For the text-containing cell, return its midpoint in (x, y) coordinate format. 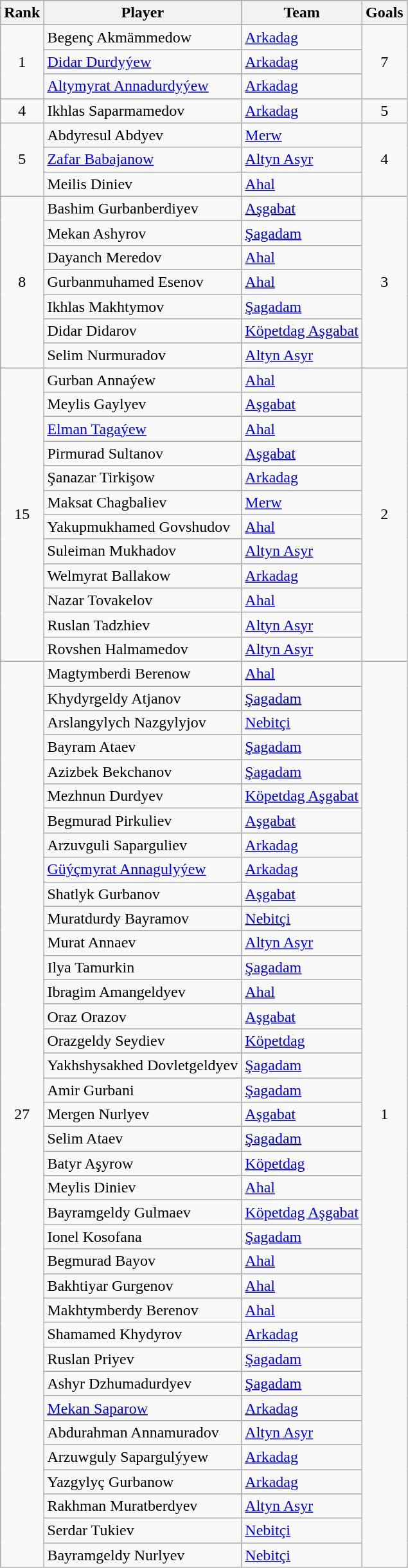
Yazgylyç Gurbanow (143, 1481)
Bakhtiyar Gurgenov (143, 1286)
7 (384, 62)
Mezhnun Durdyev (143, 796)
Oraz Orazov (143, 1016)
15 (22, 515)
Pirmurad Sultanov (143, 453)
Yakhshysakhed Dovletgeldyev (143, 1065)
Elman Tagaýew (143, 429)
Güýçmyrat Annagulyýew (143, 870)
Player (143, 13)
Arzuwguly Sapargulýyew (143, 1457)
Goals (384, 13)
2 (384, 515)
Murat Annaev (143, 943)
Khydyrgeldy Atjanov (143, 698)
Meylis Diniev (143, 1188)
Meilis Diniev (143, 184)
Muratdurdy Bayramov (143, 918)
Shatlyk Gurbanov (143, 894)
Ionel Kosofana (143, 1237)
8 (22, 282)
Meylis Gaylyev (143, 405)
Nazar Tovakelov (143, 600)
Mekan Saparow (143, 1408)
Azizbek Bekchanov (143, 772)
Maksat Chagbaliev (143, 502)
Shamamed Khydyrov (143, 1335)
Bayramgeldy Gulmaev (143, 1212)
Ilya Tamurkin (143, 967)
Zafar Babajanow (143, 160)
Didar Durdyýew (143, 62)
Begmurad Pirkuliev (143, 821)
Ikhlas Makhtymov (143, 307)
Begmurad Bayov (143, 1261)
Serdar Tukiev (143, 1531)
Gurban Annaýew (143, 380)
Rank (22, 13)
Mergen Nurlyev (143, 1115)
Altymyrat Annadurdyýew (143, 86)
Selim Ataev (143, 1139)
Makhtymberdy Berenov (143, 1310)
Gurbanmuhamed Esenov (143, 282)
Bayramgeldy Nurlyev (143, 1555)
Abdyresul Abdyev (143, 135)
Ibragim Amangeldyev (143, 992)
Selim Nurmuradov (143, 356)
Team (302, 13)
Begenç Akmämmedow (143, 37)
Amir Gurbani (143, 1090)
Suleiman Mukhadov (143, 551)
Dayanch Meredov (143, 257)
Ashyr Dzhumadurdyev (143, 1383)
Ruslan Tadzhiev (143, 624)
Didar Didarov (143, 331)
Abdurahman Annamuradov (143, 1432)
Ruslan Priyev (143, 1359)
Rovshen Halmamedov (143, 649)
Bayram Ataev (143, 747)
Welmyrat Ballakow (143, 576)
27 (22, 1114)
Şanazar Tirkişow (143, 478)
3 (384, 282)
Arzuvguli Saparguliev (143, 845)
Magtymberdi Berenow (143, 673)
Orazgeldy Seydiev (143, 1041)
Yakupmukhamed Govshudov (143, 527)
Ikhlas Saparmamedov (143, 111)
Arslangylych Nazgylyjov (143, 723)
Mekan Ashyrov (143, 233)
Rakhman Muratberdyev (143, 1506)
Bashim Gurbanberdiyev (143, 208)
Batyr Aşyrow (143, 1163)
